For the text-containing cell, return its midpoint in [X, Y] coordinate format. 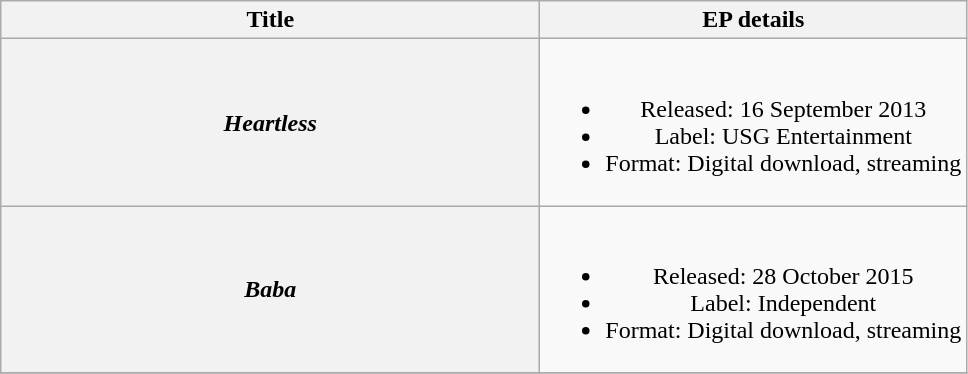
Heartless [270, 122]
Released: 28 October 2015Label: IndependentFormat: Digital download, streaming [754, 290]
Released: 16 September 2013Label: USG EntertainmentFormat: Digital download, streaming [754, 122]
EP details [754, 20]
Baba [270, 290]
Title [270, 20]
